Provide the [x, y] coordinate of the cell's center where the given text is located.  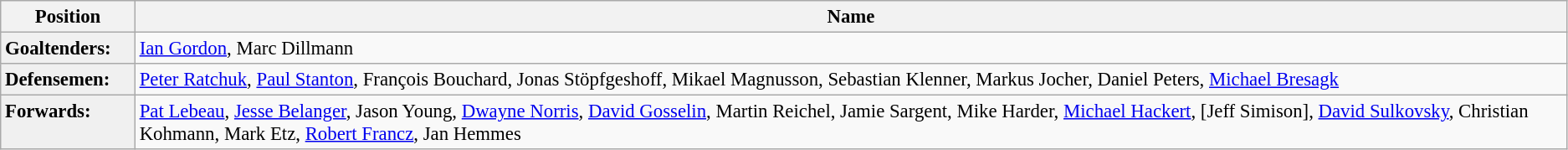
Defensemen: [69, 80]
Position [69, 17]
Ian Gordon, Marc Dillmann [850, 49]
Forwards: [69, 122]
Goaltenders: [69, 49]
Name [850, 17]
